Scan for the cell matching the given text and deliver its [x, y] coordinate at center. 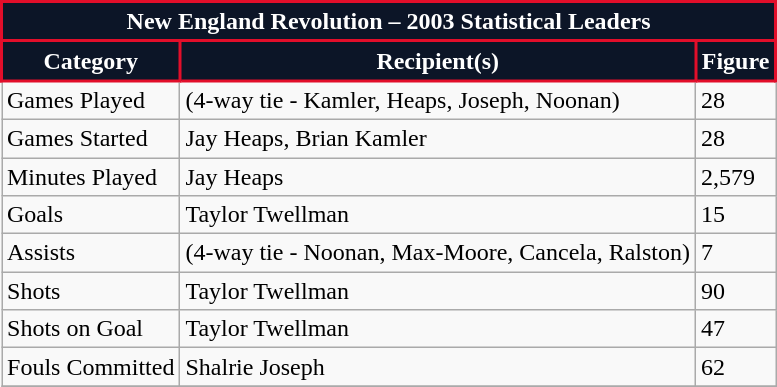
90 [736, 291]
Assists [91, 253]
Jay Heaps [438, 177]
(4-way tie - Kamler, Heaps, Joseph, Noonan) [438, 100]
Shots [91, 291]
Minutes Played [91, 177]
Fouls Committed [91, 367]
7 [736, 253]
15 [736, 215]
Shots on Goal [91, 329]
Category [91, 61]
47 [736, 329]
Games Started [91, 138]
Jay Heaps, Brian Kamler [438, 138]
Recipient(s) [438, 61]
Goals [91, 215]
(4-way tie - Noonan, Max-Moore, Cancela, Ralston) [438, 253]
Figure [736, 61]
New England Revolution – 2003 Statistical Leaders [389, 22]
Games Played [91, 100]
62 [736, 367]
Shalrie Joseph [438, 367]
2,579 [736, 177]
